Capture the cell that displays the provided text and extract its (x, y) central coordinate. 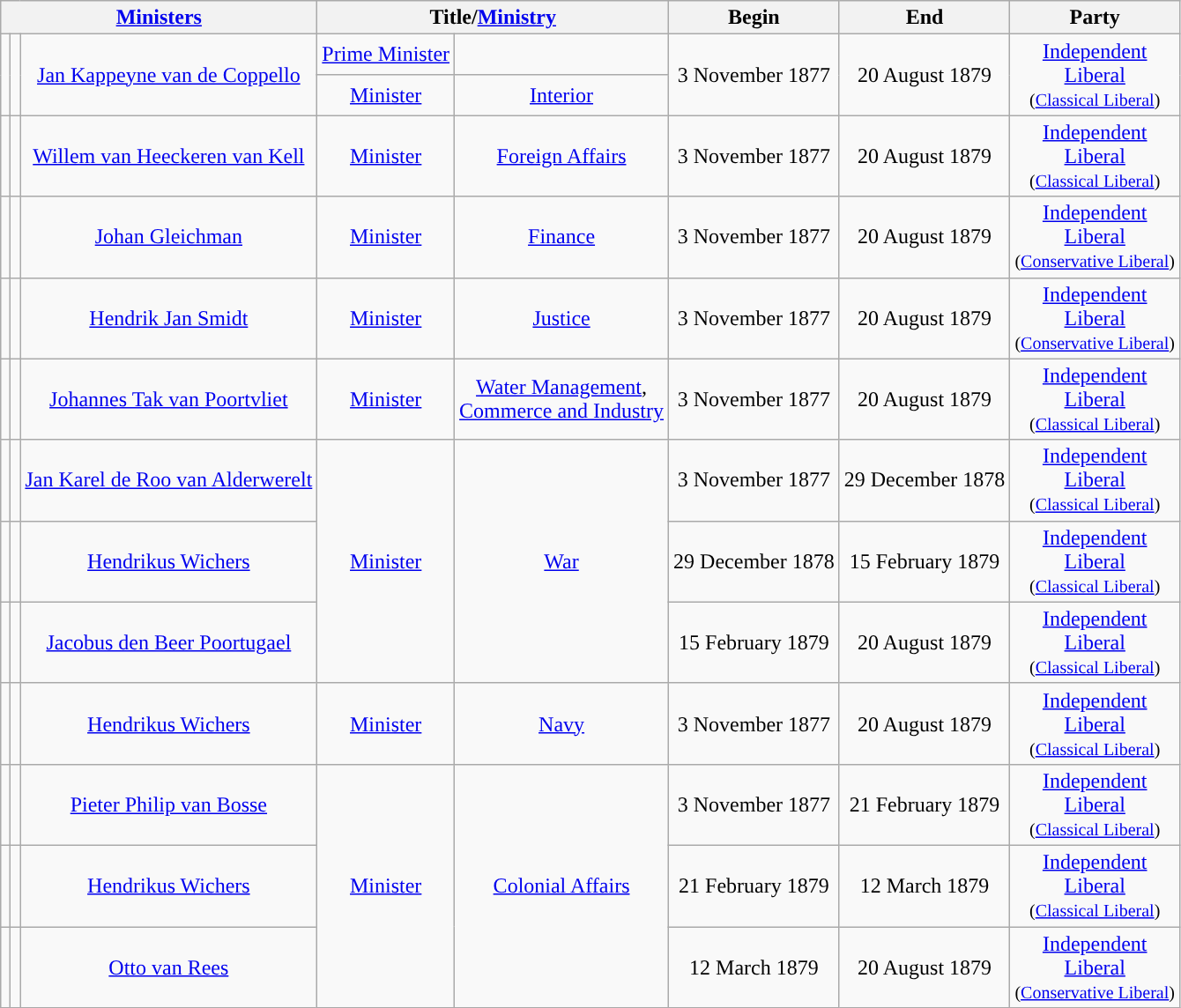
Pieter Philip van Bosse (169, 804)
Johannes Tak van Poortvliet (169, 399)
Interior (562, 95)
Otto van Rees (169, 967)
Water Management, Commerce and Industry (562, 399)
Begin (754, 18)
Foreign Affairs (562, 156)
Colonial Affairs (562, 886)
Willem van Heeckeren van Kell (169, 156)
Finance (562, 237)
Jan Karel de Roo van Alderwerelt (169, 480)
Jacobus den Beer Poortugael (169, 642)
War (562, 561)
Ministers (159, 18)
Prime Minister (386, 55)
Party (1095, 18)
Title/Ministry (494, 18)
Hendrik Jan Smidt (169, 318)
Justice (562, 318)
Jan Kappeyne van de Coppello (169, 75)
End (925, 18)
Navy (562, 723)
Johan Gleichman (169, 237)
